Find where the given text appears and provide that cell's center as [X, Y] coordinate. 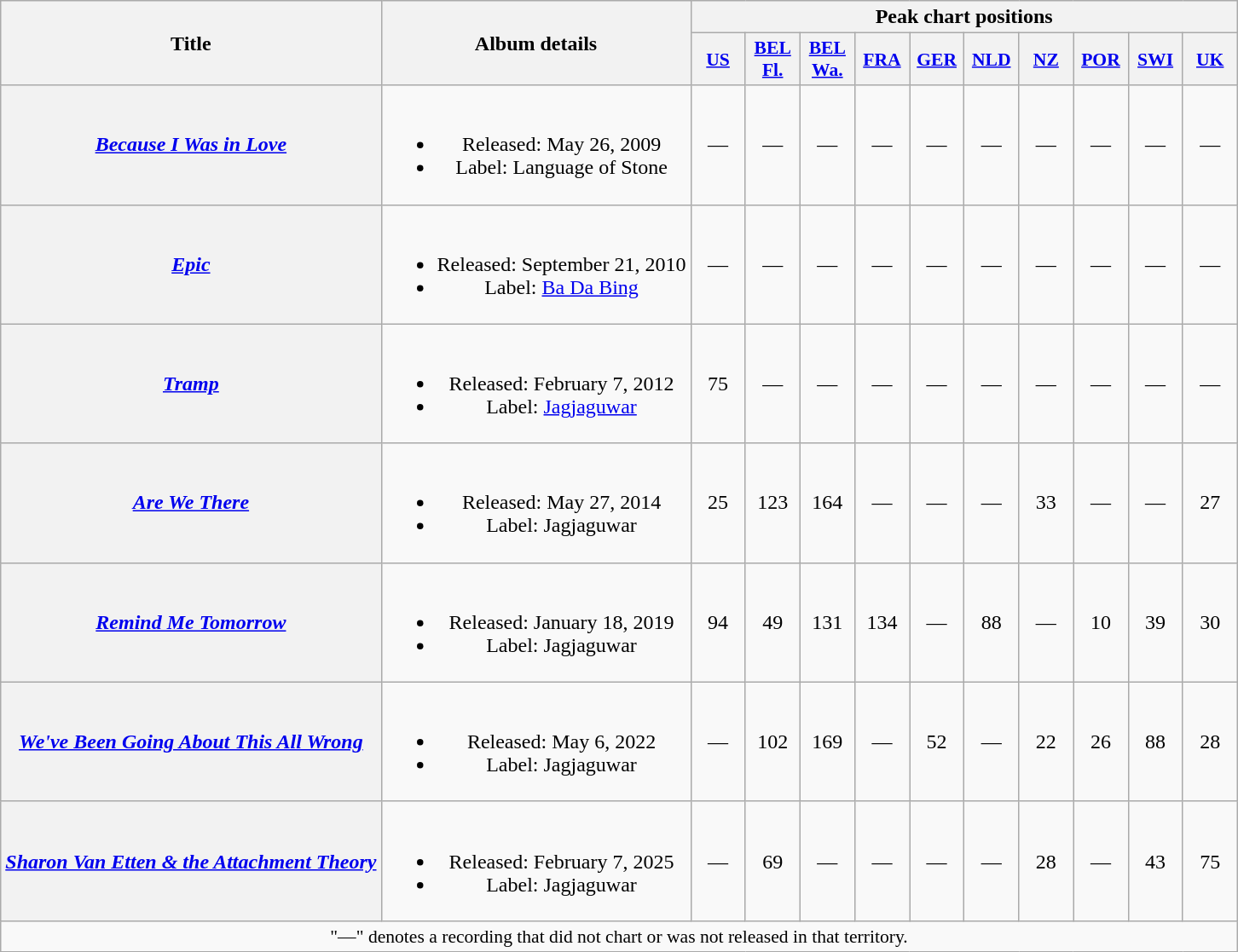
Released: February 7, 2025Label: Jagjaguwar [535, 861]
"—" denotes a recording that did not chart or was not released in that territory. [619, 936]
169 [827, 741]
131 [827, 622]
FRA [882, 60]
Are We There [191, 503]
10 [1101, 622]
NZ [1046, 60]
94 [718, 622]
134 [882, 622]
Peak chart positions [963, 17]
39 [1155, 622]
We've Been Going About This All Wrong [191, 741]
Title [191, 43]
26 [1101, 741]
NLD [992, 60]
33 [1046, 503]
Released: September 21, 2010Label: Ba Da Bing [535, 264]
25 [718, 503]
Album details [535, 43]
Epic [191, 264]
52 [937, 741]
Sharon Van Etten & the Attachment Theory [191, 861]
SWI [1155, 60]
Released: February 7, 2012Label: Jagjaguwar [535, 384]
BELWa. [827, 60]
Tramp [191, 384]
Released: May 26, 2009Label: Language of Stone [535, 145]
Because I Was in Love [191, 145]
22 [1046, 741]
Released: May 6, 2022Label: Jagjaguwar [535, 741]
102 [772, 741]
UK [1210, 60]
43 [1155, 861]
POR [1101, 60]
BELFl. [772, 60]
Released: May 27, 2014Label: Jagjaguwar [535, 503]
123 [772, 503]
GER [937, 60]
164 [827, 503]
US [718, 60]
Remind Me Tomorrow [191, 622]
49 [772, 622]
69 [772, 861]
27 [1210, 503]
Released: January 18, 2019Label: Jagjaguwar [535, 622]
30 [1210, 622]
